Return [x, y] of the center of cell containing provided text 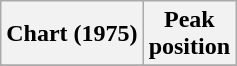
Chart (1975) [72, 34]
Peakposition [189, 34]
